Determine the (x, y) coordinate at the center of the cell enclosing the given text.  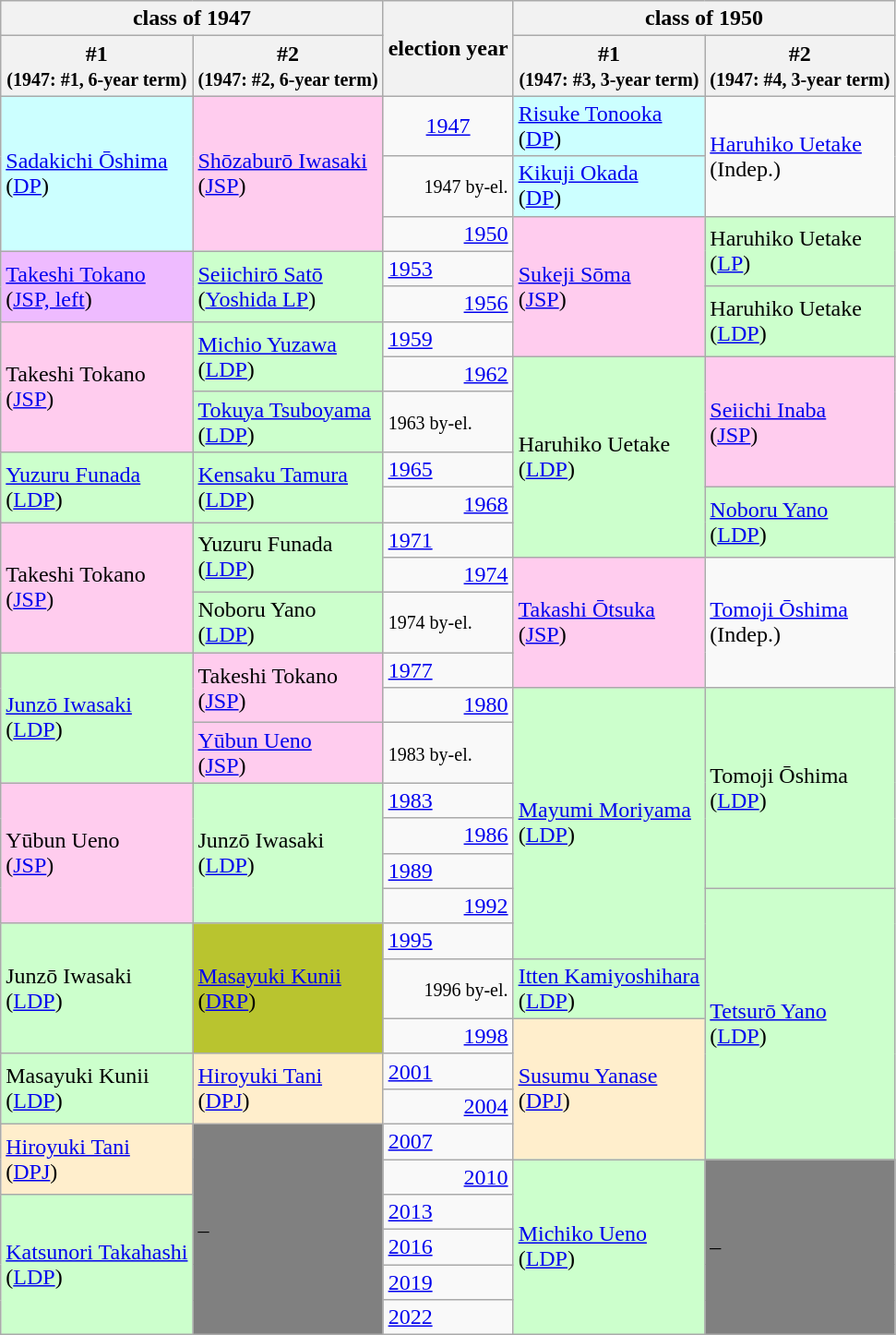
Mayumi Moriyama(LDP) (609, 824)
Tomoji Ōshima(LDP) (800, 788)
1992 (448, 906)
#1(1947: #1, 6-year term) (97, 66)
1980 (448, 705)
1965 (448, 469)
Sadakichi Ōshima(DP) (97, 174)
election year (448, 48)
1971 (448, 540)
1968 (448, 504)
2016 (448, 1247)
1995 (448, 941)
2001 (448, 1071)
Seiichi Inaba(JSP) (800, 421)
1986 (448, 836)
1947 (448, 126)
1996 by-el. (448, 988)
1998 (448, 1036)
Michiko Ueno(LDP) (609, 1247)
Katsunori Takahashi(LDP) (97, 1265)
2013 (448, 1212)
1962 (448, 374)
Susumu Yanase(DPJ) (609, 1088)
Tomoji Ōshima(Indep.) (800, 622)
class of 1950 (704, 18)
Haruhiko Uetake(LP) (800, 251)
1989 (448, 871)
1950 (448, 234)
1963 by-el. (448, 421)
Itten Kamiyoshihara(LDP) (609, 988)
Masayuki Kunii(LDP) (97, 1088)
Kensaku Tamura(LDP) (288, 487)
Haruhiko Uetake(Indep.) (800, 156)
Tetsurō Yano(LDP) (800, 1023)
1974 (448, 575)
2007 (448, 1141)
Takashi Ōtsuka(JSP) (609, 622)
Masayuki Kunii(DRP) (288, 988)
Kikuji Okada(DP) (609, 186)
2022 (448, 1317)
1956 (448, 304)
class of 1947 (192, 18)
1977 (448, 670)
1959 (448, 339)
Michio Yuzawa(LDP) (288, 356)
2004 (448, 1106)
1974 by-el. (448, 622)
Takeshi Tokano(JSP, left) (97, 286)
Shōzaburō Iwasaki(JSP) (288, 174)
#1(1947: #3, 3-year term) (609, 66)
2010 (448, 1177)
Risuke Tonooka(DP) (609, 126)
2019 (448, 1282)
1947 by-el. (448, 186)
Seiichirō Satō(Yoshida LP) (288, 286)
Sukeji Sōma(JSP) (609, 286)
1983 by-el. (448, 753)
1953 (448, 269)
#2(1947: #4, 3-year term) (800, 66)
Tokuya Tsuboyama(LDP) (288, 421)
1983 (448, 800)
#2(1947: #2, 6-year term) (288, 66)
